Detect which cell encompasses the target text, then output its (X, Y) center coordinate. 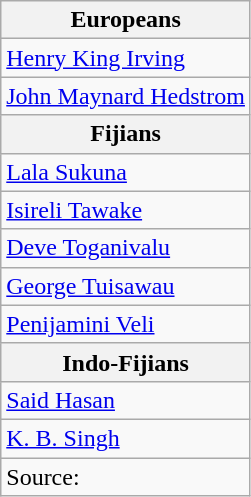
Said Hasan (126, 400)
George Tuisawau (126, 286)
Fijians (126, 134)
Source: (126, 477)
Indo-Fijians (126, 362)
Penijamini Veli (126, 324)
John Maynard Hedstrom (126, 96)
Henry King Irving (126, 58)
Isireli Tawake (126, 210)
K. B. Singh (126, 438)
Lala Sukuna (126, 172)
Europeans (126, 20)
Deve Toganivalu (126, 248)
